Determine the [X, Y] coordinate at the center of the cell enclosing the given text.  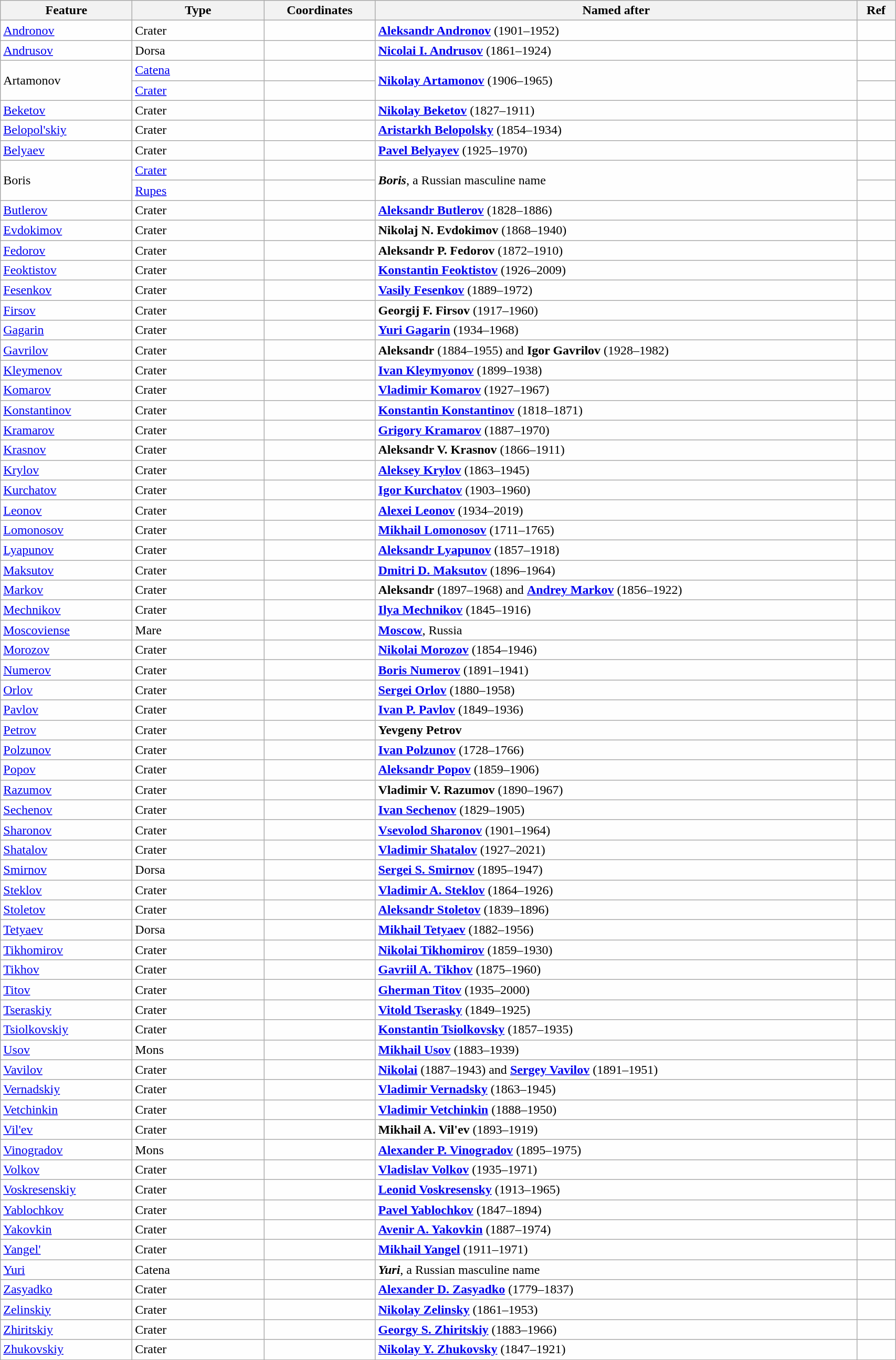
Konstantin Konstantinov (1818–1871) [616, 410]
Aleksandr (1884–1955) and Igor Gavrilov (1928–1982) [616, 350]
Kleymenov [66, 370]
Tsiolkovskiy [66, 1030]
Andronov [66, 30]
Fedorov [66, 250]
Stoletov [66, 910]
Vetchinkin [66, 1110]
Vsevolod Sharonov (1901–1964) [616, 830]
Sechenov [66, 810]
Gagarin [66, 330]
Mikhail Usov (1883–1939) [616, 1050]
Vasily Fesenkov (1889–1972) [616, 290]
Vil'ev [66, 1129]
Named after [616, 11]
Dmitri D. Maksutov (1896–1964) [616, 570]
Alexander D. Zasyadko (1779–1837) [616, 1290]
Yuri Gagarin (1934–1968) [616, 330]
Shatalov [66, 850]
Markov [66, 590]
Aleksandr Butlerov (1828–1886) [616, 210]
Boris Numerov (1891–1941) [616, 670]
Sergei S. Smirnov (1895–1947) [616, 870]
Ivan P. Pavlov (1849–1936) [616, 710]
Leonov [66, 510]
Gavrilov [66, 350]
Avenir A. Yakovkin (1887–1974) [616, 1230]
Beketov [66, 110]
Mechnikov [66, 610]
Volkov [66, 1169]
Boris, a Russian masculine name [616, 180]
Tseraskiy [66, 1010]
Vladimir V. Razumov (1890–1967) [616, 790]
Pavel Belyayev (1925–1970) [616, 150]
Nikolay Zelinsky (1861–1953) [616, 1310]
Ivan Polzunov (1728–1766) [616, 750]
Mikhail A. Vil'ev (1893–1919) [616, 1129]
Kramarov [66, 430]
Aleksandr P. Fedorov (1872–1910) [616, 250]
Zelinskiy [66, 1310]
Orlov [66, 690]
Boris [66, 180]
Krylov [66, 470]
Maksutov [66, 570]
Pavlov [66, 710]
Firsov [66, 310]
Vladimir Vetchinkin (1888–1950) [616, 1110]
Aleksandr Andronov (1901–1952) [616, 30]
Nikolay Y. Zhukovsky (1847–1921) [616, 1349]
Vladimir Vernadsky (1863–1945) [616, 1090]
Belyaev [66, 150]
Polzunov [66, 750]
Yuri, a Russian masculine name [616, 1270]
Aristarkh Belopolsky (1854–1934) [616, 130]
Tikhomirov [66, 950]
Tetyaev [66, 930]
Aleksandr Lyapunov (1857–1918) [616, 550]
Yakovkin [66, 1230]
Sharonov [66, 830]
Alexander P. Vinogradov (1895–1975) [616, 1149]
Zhiritskiy [66, 1330]
Ivan Sechenov (1829–1905) [616, 810]
Butlerov [66, 210]
Konstantinov [66, 410]
Artamonov [66, 80]
Gavriil A. Tikhov (1875–1960) [616, 970]
Tikhov [66, 970]
Sergei Orlov (1880–1958) [616, 690]
Mare [198, 630]
Mikhail Yangel (1911–1971) [616, 1250]
Yevgeny Petrov [616, 730]
Grigory Kramarov (1887–1970) [616, 430]
Aleksandr (1897–1968) and Andrey Markov (1856–1922) [616, 590]
Vitold Tserasky (1849–1925) [616, 1010]
Lyapunov [66, 550]
Ilya Mechnikov (1845–1916) [616, 610]
Nikolaj N. Evdokimov (1868–1940) [616, 230]
Razumov [66, 790]
Yablochkov [66, 1209]
Andrusov [66, 50]
Kurchatov [66, 490]
Nikolai Morozov (1854–1946) [616, 650]
Evdokimov [66, 230]
Krasnov [66, 450]
Vladimir A. Steklov (1864–1926) [616, 890]
Nicolai I. Andrusov (1861–1924) [616, 50]
Georgy S. Zhiritskiy (1883–1966) [616, 1330]
Gherman Titov (1935–2000) [616, 990]
Vladimir Shatalov (1927–2021) [616, 850]
Igor Kurchatov (1903–1960) [616, 490]
Komarov [66, 390]
Vernadskiy [66, 1090]
Fesenkov [66, 290]
Aleksey Krylov (1863–1945) [616, 470]
Rupes [198, 190]
Moscow, Russia [616, 630]
Nikolay Beketov (1827–1911) [616, 110]
Konstantin Feoktistov (1926–2009) [616, 270]
Aleksandr Stoletov (1839–1896) [616, 910]
Nikolai (1887–1943) and Sergey Vavilov (1891–1951) [616, 1070]
Yuri [66, 1270]
Ivan Kleymyonov (1899–1938) [616, 370]
Nikolay Artamonov (1906–1965) [616, 80]
Vladislav Volkov (1935–1971) [616, 1169]
Aleksandr Popov (1859–1906) [616, 770]
Nikolai Tikhomirov (1859–1930) [616, 950]
Usov [66, 1050]
Lomonosov [66, 530]
Georgij F. Firsov (1917–1960) [616, 310]
Yangel' [66, 1250]
Vinogradov [66, 1149]
Aleksandr V. Krasnov (1866–1911) [616, 450]
Mikhail Lomonosov (1711–1765) [616, 530]
Leonid Voskresensky (1913–1965) [616, 1189]
Feoktistov [66, 270]
Coordinates [320, 11]
Petrov [66, 730]
Vladimir Komarov (1927–1967) [616, 390]
Voskresenskiy [66, 1189]
Steklov [66, 890]
Vavilov [66, 1070]
Alexei Leonov (1934–2019) [616, 510]
Morozov [66, 650]
Feature [66, 11]
Type [198, 11]
Zasyadko [66, 1290]
Numerov [66, 670]
Popov [66, 770]
Titov [66, 990]
Zhukovskiy [66, 1349]
Ref [876, 11]
Pavel Yablochkov (1847–1894) [616, 1209]
Konstantin Tsiolkovsky (1857–1935) [616, 1030]
Belopol'skiy [66, 130]
Mikhail Tetyaev (1882–1956) [616, 930]
Moscoviense [66, 630]
Smirnov [66, 870]
